Identify which cell holds the provided text, then report its [X, Y] central coordinate. 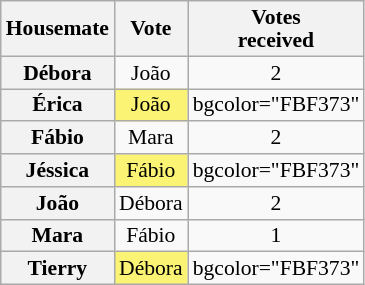
Vote [151, 28]
Jéssica [58, 170]
Votesreceived [276, 28]
Érica [58, 106]
1 [276, 236]
Housemate [58, 28]
Tierry [58, 268]
